Capture the cell that displays the provided text and extract its (x, y) central coordinate. 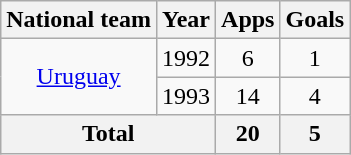
Year (186, 20)
14 (248, 96)
4 (315, 96)
Apps (248, 20)
Goals (315, 20)
1 (315, 58)
6 (248, 58)
1992 (186, 58)
National team (79, 20)
20 (248, 134)
Total (108, 134)
5 (315, 134)
1993 (186, 96)
Uruguay (79, 77)
